Find where the given text appears and provide that cell's center as (X, Y) coordinate. 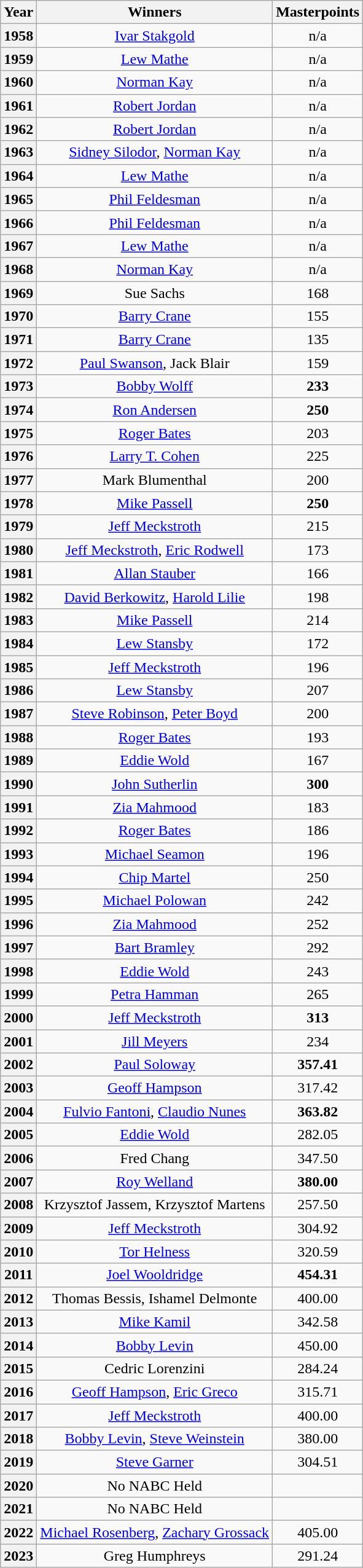
1994 (18, 877)
2015 (18, 1368)
Petra Hamman (155, 994)
317.42 (318, 1088)
300 (318, 784)
282.05 (318, 1135)
Michael Seamon (155, 854)
320.59 (318, 1252)
1986 (18, 691)
2019 (18, 1462)
David Berkowitz, Harold Lilie (155, 597)
347.50 (318, 1158)
Mike Kamil (155, 1322)
304.92 (318, 1228)
135 (318, 340)
Greg Humphreys (155, 1556)
2000 (18, 1017)
Paul Soloway (155, 1065)
357.41 (318, 1065)
Chip Martel (155, 877)
Michael Polowan (155, 901)
2020 (18, 1486)
Bart Bramley (155, 947)
193 (318, 737)
2001 (18, 1041)
167 (318, 761)
203 (318, 433)
1993 (18, 854)
Allan Stauber (155, 573)
Jeff Meckstroth, Eric Rodwell (155, 550)
1979 (18, 527)
1975 (18, 433)
2002 (18, 1065)
207 (318, 691)
284.24 (318, 1368)
1998 (18, 971)
2004 (18, 1111)
1970 (18, 316)
1959 (18, 59)
Masterpoints (318, 12)
363.82 (318, 1111)
Fred Chang (155, 1158)
Tor Helness (155, 1252)
1989 (18, 761)
Roy Welland (155, 1182)
1990 (18, 784)
454.31 (318, 1275)
2006 (18, 1158)
342.58 (318, 1322)
1999 (18, 994)
1977 (18, 480)
257.50 (318, 1205)
Paul Swanson, Jack Blair (155, 363)
1983 (18, 620)
Year (18, 12)
265 (318, 994)
1968 (18, 269)
2005 (18, 1135)
1988 (18, 737)
2009 (18, 1228)
1969 (18, 293)
1961 (18, 106)
1984 (18, 643)
Joel Wooldridge (155, 1275)
242 (318, 901)
2007 (18, 1182)
1971 (18, 340)
2012 (18, 1298)
2003 (18, 1088)
Bobby Levin (155, 1345)
2016 (18, 1392)
1974 (18, 410)
1992 (18, 831)
1960 (18, 82)
Geoff Hampson (155, 1088)
1995 (18, 901)
214 (318, 620)
Bobby Levin, Steve Weinstein (155, 1439)
Sidney Silodor, Norman Kay (155, 152)
166 (318, 573)
173 (318, 550)
168 (318, 293)
2021 (18, 1509)
Mark Blumenthal (155, 480)
2023 (18, 1556)
Jill Meyers (155, 1041)
291.24 (318, 1556)
Thomas Bessis, Ishamel Delmonte (155, 1298)
Fulvio Fantoni, Claudio Nunes (155, 1111)
1982 (18, 597)
159 (318, 363)
225 (318, 457)
2011 (18, 1275)
155 (318, 316)
2013 (18, 1322)
1967 (18, 246)
1958 (18, 36)
292 (318, 947)
2014 (18, 1345)
1978 (18, 503)
1987 (18, 714)
Ron Andersen (155, 410)
Larry T. Cohen (155, 457)
304.51 (318, 1462)
1965 (18, 199)
1980 (18, 550)
2022 (18, 1532)
1964 (18, 176)
450.00 (318, 1345)
1976 (18, 457)
198 (318, 597)
Geoff Hampson, Eric Greco (155, 1392)
243 (318, 971)
Cedric Lorenzini (155, 1368)
Steve Robinson, Peter Boyd (155, 714)
1972 (18, 363)
405.00 (318, 1532)
1973 (18, 386)
Winners (155, 12)
Krzysztof Jassem, Krzysztof Martens (155, 1205)
Sue Sachs (155, 293)
2018 (18, 1439)
Ivar Stakgold (155, 36)
1963 (18, 152)
1962 (18, 129)
315.71 (318, 1392)
Steve Garner (155, 1462)
215 (318, 527)
233 (318, 386)
313 (318, 1017)
186 (318, 831)
1981 (18, 573)
1966 (18, 222)
183 (318, 807)
234 (318, 1041)
1991 (18, 807)
Michael Rosenberg, Zachary Grossack (155, 1532)
2010 (18, 1252)
Bobby Wolff (155, 386)
252 (318, 924)
John Sutherlin (155, 784)
172 (318, 643)
1996 (18, 924)
1985 (18, 667)
1997 (18, 947)
2008 (18, 1205)
2017 (18, 1415)
